For the text-containing cell, return its midpoint in [X, Y] coordinate format. 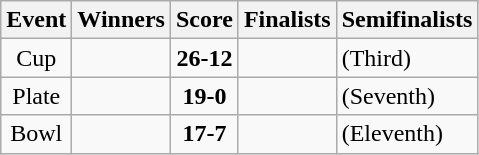
17-7 [204, 134]
Semifinalists [407, 20]
Score [204, 20]
Finalists [287, 20]
(Seventh) [407, 96]
Winners [122, 20]
Cup [36, 58]
Plate [36, 96]
Event [36, 20]
(Eleventh) [407, 134]
(Third) [407, 58]
19-0 [204, 96]
Bowl [36, 134]
26-12 [204, 58]
